Detect which cell encompasses the target text, then output its [X, Y] center coordinate. 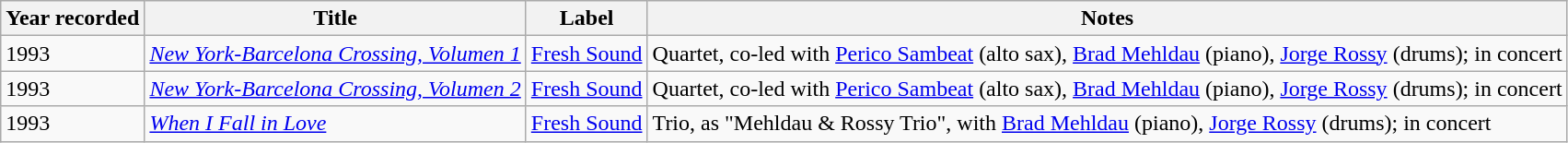
Year recorded [73, 18]
New York-Barcelona Crossing, Volumen 1 [335, 54]
Trio, as "Mehldau & Rossy Trio", with Brad Mehldau (piano), Jorge Rossy (drums); in concert [1107, 124]
Label [587, 18]
When I Fall in Love [335, 124]
Title [335, 18]
New York-Barcelona Crossing, Volumen 2 [335, 89]
Notes [1107, 18]
